Capture the cell that displays the provided text and extract its [X, Y] central coordinate. 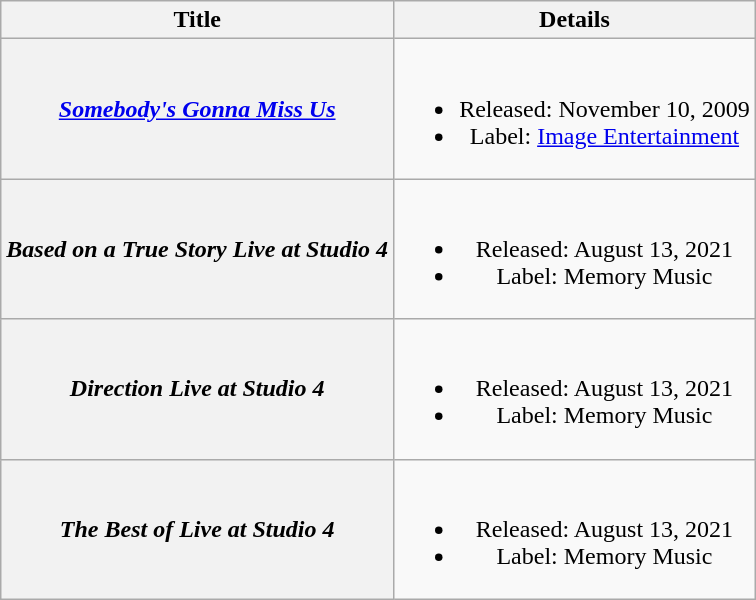
Direction Live at Studio 4 [198, 389]
Details [575, 20]
Somebody's Gonna Miss Us [198, 109]
The Best of Live at Studio 4 [198, 529]
Title [198, 20]
Based on a True Story Live at Studio 4 [198, 249]
Released: November 10, 2009Label: Image Entertainment [575, 109]
